Determine the [x, y] coordinate at the center of the cell enclosing the given text.  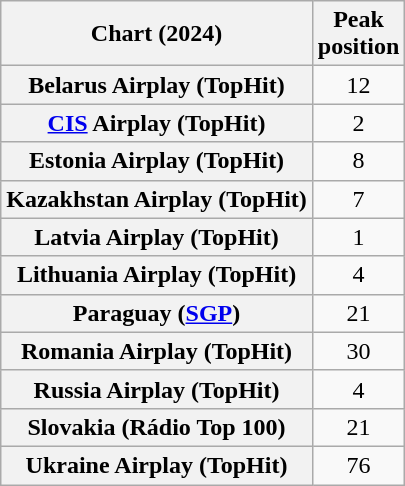
2 [358, 123]
Paraguay (SGP) [157, 313]
1 [358, 237]
30 [358, 351]
Ukraine Airplay (TopHit) [157, 465]
Slovakia (Rádio Top 100) [157, 427]
Kazakhstan Airplay (TopHit) [157, 199]
Lithuania Airplay (TopHit) [157, 275]
Romania Airplay (TopHit) [157, 351]
Peakposition [358, 34]
76 [358, 465]
Latvia Airplay (TopHit) [157, 237]
Chart (2024) [157, 34]
12 [358, 85]
Belarus Airplay (TopHit) [157, 85]
7 [358, 199]
8 [358, 161]
Russia Airplay (TopHit) [157, 389]
Estonia Airplay (TopHit) [157, 161]
CIS Airplay (TopHit) [157, 123]
